Scan for the cell matching the given text and deliver its [x, y] coordinate at center. 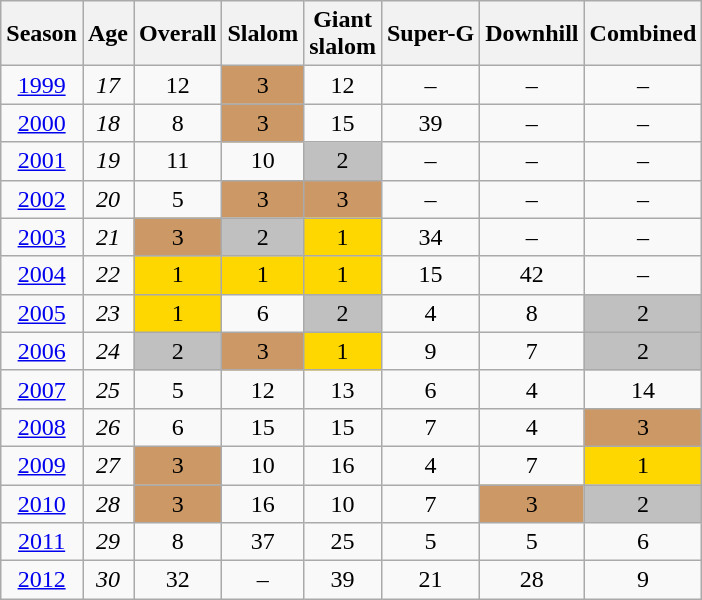
2010 [42, 503]
2011 [42, 542]
2004 [42, 275]
2006 [42, 351]
26 [108, 427]
Season [42, 34]
2002 [42, 199]
32 [178, 580]
Combined [643, 34]
2000 [42, 123]
42 [532, 275]
17 [108, 85]
29 [108, 542]
23 [108, 313]
37 [263, 542]
1999 [42, 85]
Super-G [430, 34]
2009 [42, 465]
13 [343, 389]
27 [108, 465]
Age [108, 34]
2012 [42, 580]
Downhill [532, 34]
2001 [42, 161]
24 [108, 351]
14 [643, 389]
2008 [42, 427]
2005 [42, 313]
Overall [178, 34]
Slalom [263, 34]
34 [430, 237]
22 [108, 275]
2007 [42, 389]
18 [108, 123]
20 [108, 199]
30 [108, 580]
Giantslalom [343, 34]
19 [108, 161]
11 [178, 161]
2003 [42, 237]
